Scan for the cell matching the given text and deliver its (X, Y) coordinate at center. 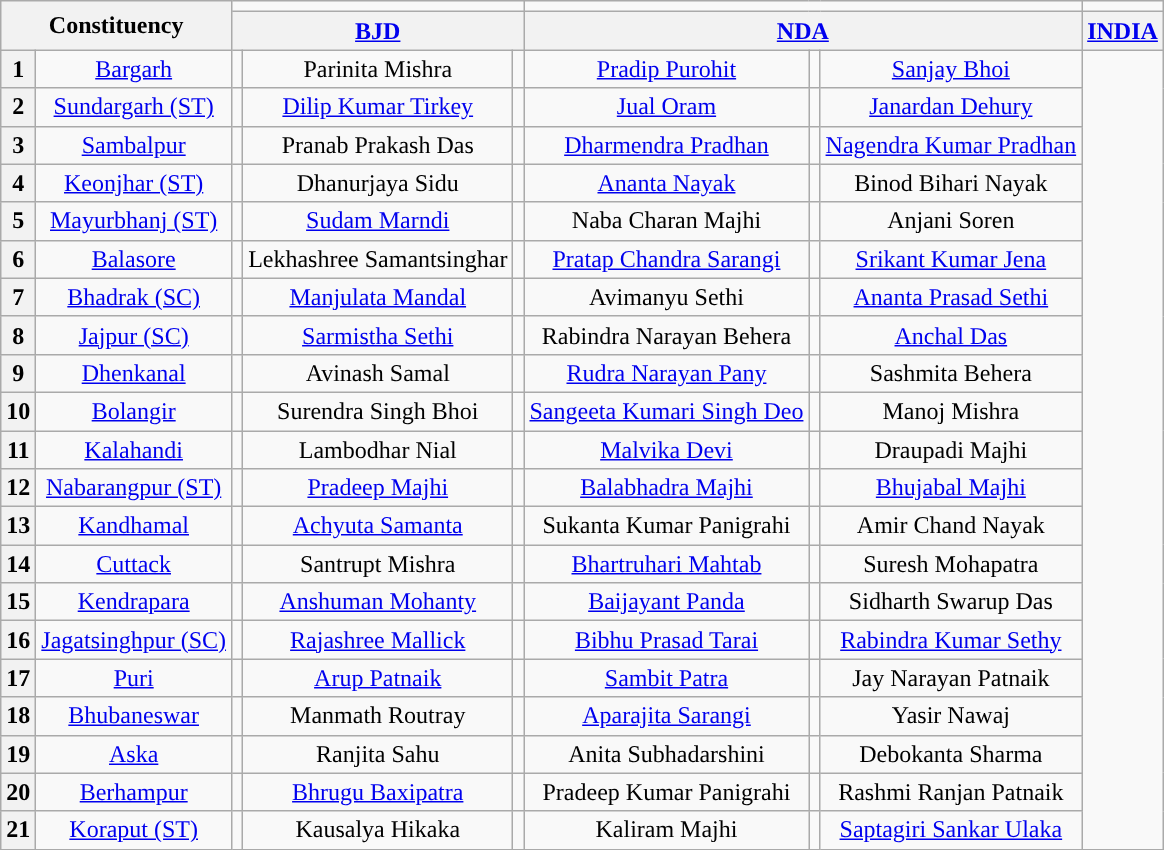
Manoj Mishra (951, 411)
19 (18, 754)
Rajashree Mallick (378, 640)
3 (18, 145)
Balasore (134, 259)
Dilip Kumar Tirkey (378, 107)
6 (18, 259)
16 (18, 640)
Rashmi Ranjan Patnaik (951, 792)
Keonjhar (ST) (134, 183)
14 (18, 564)
Jual Oram (666, 107)
Avinash Samal (378, 373)
Debokanta Sharma (951, 754)
8 (18, 335)
Rabindra Kumar Sethy (951, 640)
Anita Subhadarshini (666, 754)
Naba Charan Majhi (666, 221)
Koraput (ST) (134, 830)
1 (18, 69)
Amir Chand Nayak (951, 526)
Anjani Soren (951, 221)
4 (18, 183)
Sambalpur (134, 145)
Bhujabal Majhi (951, 488)
Binod Bihari Nayak (951, 183)
18 (18, 716)
15 (18, 602)
Jajpur (SC) (134, 335)
10 (18, 411)
Srikant Kumar Jena (951, 259)
Aska (134, 754)
Sundargarh (ST) (134, 107)
Cuttack (134, 564)
Dhenkanal (134, 373)
Manjulata Mandal (378, 297)
Nabarangpur (ST) (134, 488)
Suresh Mohapatra (951, 564)
Pradeep Majhi (378, 488)
Dhanurjaya Sidu (378, 183)
13 (18, 526)
Nagendra Kumar Pradhan (951, 145)
Berhampur (134, 792)
Surendra Singh Bhoi (378, 411)
Bolangir (134, 411)
Parinita Mishra (378, 69)
Bhartruhari Mahtab (666, 564)
Bhadrak (SC) (134, 297)
Bargarh (134, 69)
Ananta Prasad Sethi (951, 297)
Ananta Nayak (666, 183)
Kausalya Hikaka (378, 830)
Puri (134, 678)
Yasir Nawaj (951, 716)
Bhubaneswar (134, 716)
7 (18, 297)
NDA (803, 31)
Constituency (116, 26)
Draupadi Majhi (951, 449)
Santrupt Mishra (378, 564)
20 (18, 792)
Lambodhar Nial (378, 449)
2 (18, 107)
Mayurbhanj (ST) (134, 221)
Sanjay Bhoi (951, 69)
Balabhadra Majhi (666, 488)
Bibhu Prasad Tarai (666, 640)
Sidharth Swarup Das (951, 602)
Pradeep Kumar Panigrahi (666, 792)
Achyuta Samanta (378, 526)
Sashmita Behera (951, 373)
BJD (378, 31)
Rudra Narayan Pany (666, 373)
Pradip Purohit (666, 69)
Kaliram Majhi (666, 830)
Malvika Devi (666, 449)
Anchal Das (951, 335)
Anshuman Mohanty (378, 602)
Arup Patnaik (378, 678)
Sudam Marndi (378, 221)
Pranab Prakash Das (378, 145)
12 (18, 488)
Dharmendra Pradhan (666, 145)
Jay Narayan Patnaik (951, 678)
Bhrugu Baxipatra (378, 792)
Saptagiri Sankar Ulaka (951, 830)
17 (18, 678)
Aparajita Sarangi (666, 716)
21 (18, 830)
Ranjita Sahu (378, 754)
Sambit Patra (666, 678)
Sangeeta Kumari Singh Deo (666, 411)
Rabindra Narayan Behera (666, 335)
Lekhashree Samantsinghar (378, 259)
Jagatsinghpur (SC) (134, 640)
Sarmistha Sethi (378, 335)
Sukanta Kumar Panigrahi (666, 526)
Baijayant Panda (666, 602)
9 (18, 373)
Kalahandi (134, 449)
5 (18, 221)
Manmath Routray (378, 716)
Janardan Dehury (951, 107)
INDIA (1123, 31)
Kandhamal (134, 526)
11 (18, 449)
Pratap Chandra Sarangi (666, 259)
Kendrapara (134, 602)
Avimanyu Sethi (666, 297)
